Provide the (X, Y) coordinate of the cell's center where the given text is located.  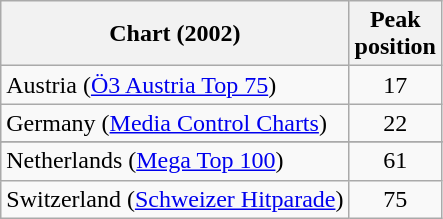
Switzerland (Schweizer Hitparade) (175, 199)
61 (395, 161)
Netherlands (Mega Top 100) (175, 161)
17 (395, 85)
75 (395, 199)
Chart (2002) (175, 34)
Peakposition (395, 34)
Austria (Ö3 Austria Top 75) (175, 85)
Germany (Media Control Charts) (175, 123)
22 (395, 123)
